Detect which cell encompasses the target text, then output its (X, Y) center coordinate. 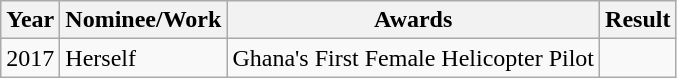
Nominee/Work (144, 20)
2017 (30, 58)
Awards (414, 20)
Herself (144, 58)
Year (30, 20)
Ghana's First Female Helicopter Pilot (414, 58)
Result (638, 20)
